Detect which cell encompasses the target text, then output its [x, y] center coordinate. 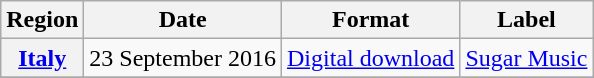
Italy [42, 58]
Date [183, 20]
Region [42, 20]
23 September 2016 [183, 58]
Digital download [371, 58]
Label [526, 20]
Format [371, 20]
Sugar Music [526, 58]
